From the cell containing the given text, extract its center point as (X, Y) coordinate. 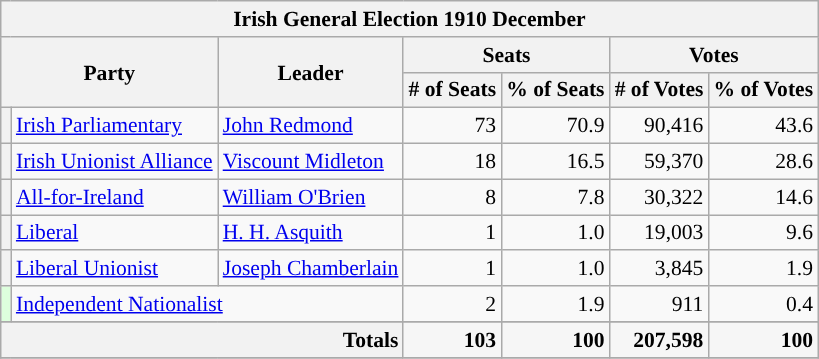
# of Seats (452, 90)
Seats (506, 55)
28.6 (763, 162)
# of Votes (660, 90)
% of Seats (555, 90)
William O'Brien (311, 197)
18 (452, 162)
43.6 (763, 126)
H. H. Asquith (311, 233)
Viscount Midleton (311, 162)
Irish General Election 1910 December (410, 19)
Leader (311, 72)
19,003 (660, 233)
Irish Unionist Alliance (114, 162)
Totals (202, 340)
30,322 (660, 197)
0.4 (763, 304)
2 (452, 304)
Independent Nationalist (208, 304)
Votes (714, 55)
John Redmond (311, 126)
14.6 (763, 197)
% of Votes (763, 90)
Party (110, 72)
9.6 (763, 233)
73 (452, 126)
Irish Parliamentary (114, 126)
59,370 (660, 162)
Joseph Chamberlain (311, 269)
8 (452, 197)
All-for-Ireland (114, 197)
207,598 (660, 340)
70.9 (555, 126)
103 (452, 340)
90,416 (660, 126)
3,845 (660, 269)
Liberal Unionist (114, 269)
7.8 (555, 197)
16.5 (555, 162)
Liberal (114, 233)
911 (660, 304)
